Capture the cell that displays the provided text and extract its [X, Y] central coordinate. 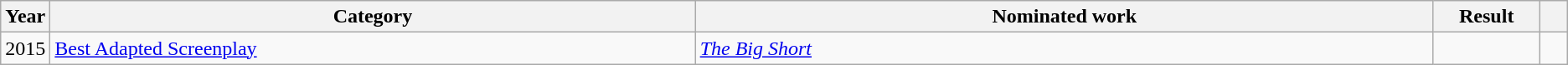
Result [1486, 17]
The Big Short [1064, 48]
Nominated work [1064, 17]
Best Adapted Screenplay [373, 48]
Year [25, 17]
Category [373, 17]
2015 [25, 48]
